For the text-containing cell, return its midpoint in (x, y) coordinate format. 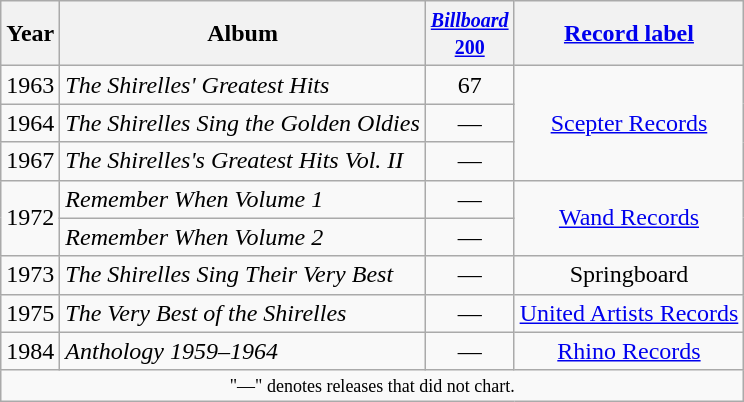
Rhino Records (629, 351)
1973 (30, 275)
Remember When Volume 1 (242, 199)
Anthology 1959–1964 (242, 351)
Scepter Records (629, 123)
1984 (30, 351)
"—" denotes releases that did not chart. (372, 386)
1967 (30, 161)
1964 (30, 123)
The Shirelles's Greatest Hits Vol. II (242, 161)
Billboard 200 (470, 34)
Album (242, 34)
1975 (30, 313)
The Shirelles Sing Their Very Best (242, 275)
Remember When Volume 2 (242, 237)
The Shirelles Sing the Golden Oldies (242, 123)
The Shirelles' Greatest Hits (242, 85)
The Very Best of the Shirelles (242, 313)
Springboard (629, 275)
67 (470, 85)
Wand Records (629, 218)
Year (30, 34)
1972 (30, 218)
1963 (30, 85)
United Artists Records (629, 313)
Record label (629, 34)
